Scan for the cell matching the given text and deliver its [x, y] coordinate at center. 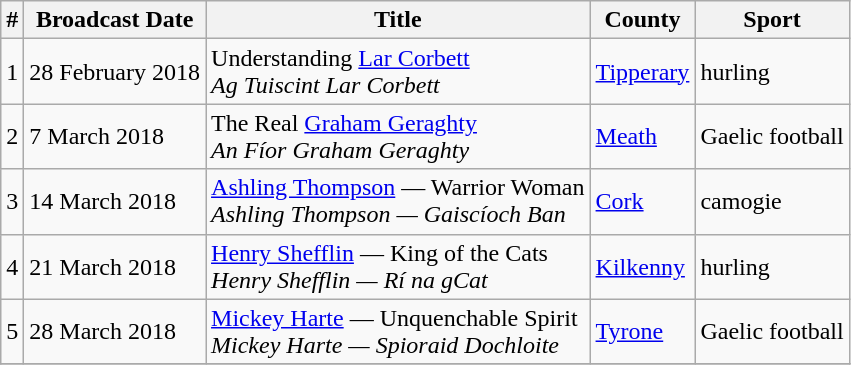
camogie [772, 202]
28 February 2018 [115, 72]
Henry Shefflin — King of the CatsHenry Shefflin — Rí na gCat [398, 266]
4 [12, 266]
Meath [642, 136]
Understanding Lar CorbettAg Tuiscint Lar Corbett [398, 72]
Sport [772, 20]
Tyrone [642, 332]
7 March 2018 [115, 136]
The Real Graham GeraghtyAn Fíor Graham Geraghty [398, 136]
28 March 2018 [115, 332]
# [12, 20]
Broadcast Date [115, 20]
Kilkenny [642, 266]
5 [12, 332]
County [642, 20]
14 March 2018 [115, 202]
3 [12, 202]
Mickey Harte — Unquenchable SpiritMickey Harte — Spioraid Dochloite [398, 332]
Ashling Thompson — Warrior WomanAshling Thompson — Gaiscíoch Ban [398, 202]
Cork [642, 202]
2 [12, 136]
21 March 2018 [115, 266]
Tipperary [642, 72]
Title [398, 20]
1 [12, 72]
